Detect which cell encompasses the target text, then output its [X, Y] center coordinate. 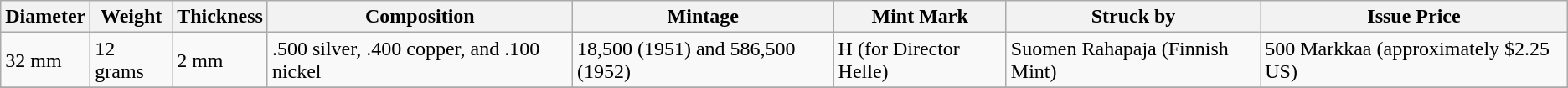
32 mm [45, 60]
Issue Price [1414, 17]
Mintage [703, 17]
12 grams [132, 60]
Suomen Rahapaja (Finnish Mint) [1132, 60]
Thickness [220, 17]
500 Markkaa (approximately $2.25 US) [1414, 60]
Composition [420, 17]
.500 silver, .400 copper, and .100 nickel [420, 60]
2 mm [220, 60]
Diameter [45, 17]
Mint Mark [920, 17]
Weight [132, 17]
Struck by [1132, 17]
18,500 (1951) and 586,500 (1952) [703, 60]
H (for Director Helle) [920, 60]
